Determine the (X, Y) coordinate at the center of the cell enclosing the given text.  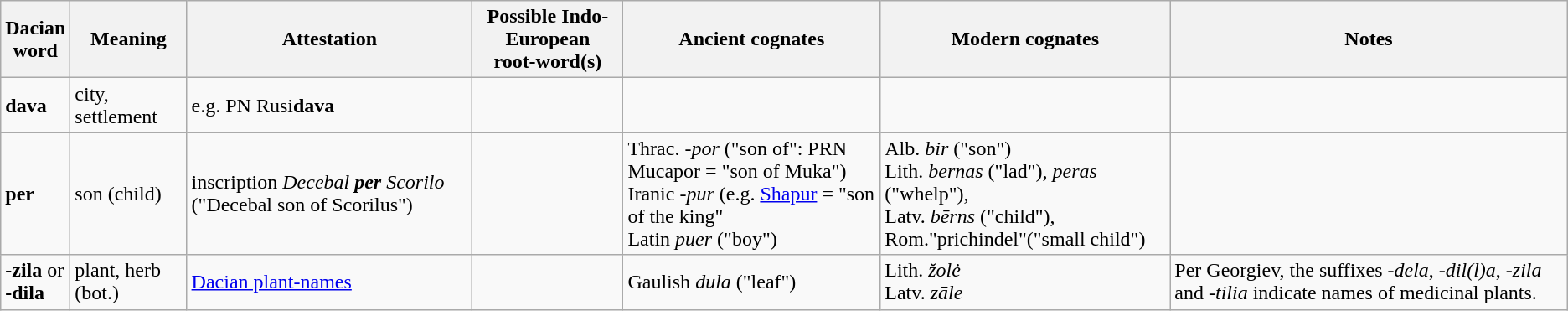
plant, herb (bot.) (129, 282)
e.g. PN Rusidava (330, 106)
inscription Decebal per Scorilo ("Decebal son of Scorilus") (330, 194)
Possible Indo-Europeanroot-word(s) (548, 39)
Gaulish dula ("leaf") (752, 282)
Ancient cognates (752, 39)
per (35, 194)
Dacian plant-names (330, 282)
dava (35, 106)
Per Georgiev, the suffixes -dela, -dil(l)a, -zila and -tilia indicate names of medicinal plants. (1369, 282)
Meaning (129, 39)
Dacianword (35, 39)
city, settlement (129, 106)
Notes (1369, 39)
son (child) (129, 194)
Modern cognates (1025, 39)
-zila or -dila (35, 282)
Lith. žolėLatv. zāle (1025, 282)
Attestation (330, 39)
Thrac. -por ("son of": PRN Mucapor = "son of Muka")Iranic -pur (e.g. Shapur = "son of the king"Latin puer ("boy") (752, 194)
Alb. bir ("son")Lith. bernas ("lad"), peras ("whelp"),Latv. bērns ("child"), Rom."prichindel"("small child") (1025, 194)
